Output the [x, y] coordinate of the center of the cell containing the given text.  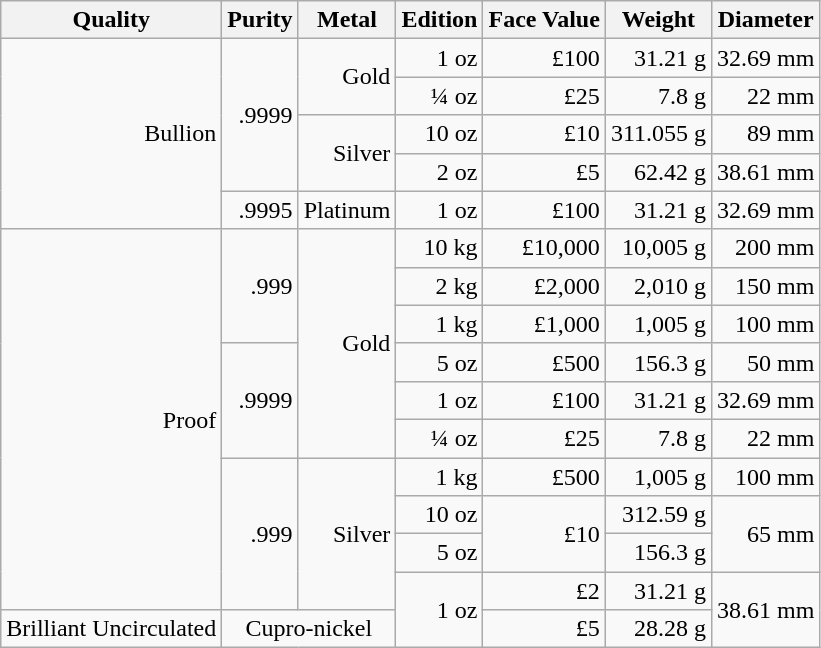
£1,000 [544, 324]
£2,000 [544, 286]
Metal [347, 20]
200 mm [766, 248]
£2 [544, 591]
10 kg [440, 248]
Weight [658, 20]
10,005 g [658, 248]
Diameter [766, 20]
150 mm [766, 286]
Quality [112, 20]
28.28 g [658, 629]
Brilliant Uncirculated [112, 629]
Edition [440, 20]
Bullion [112, 134]
Purity [260, 20]
Face Value [544, 20]
.9995 [260, 210]
65 mm [766, 534]
311.055 g [658, 134]
Platinum [347, 210]
2 oz [440, 172]
62.42 g [658, 172]
89 mm [766, 134]
Proof [112, 420]
50 mm [766, 362]
2,010 g [658, 286]
Cupro-nickel [309, 629]
312.59 g [658, 515]
2 kg [440, 286]
£10,000 [544, 248]
